Find where the given text appears and provide that cell's center as [X, Y] coordinate. 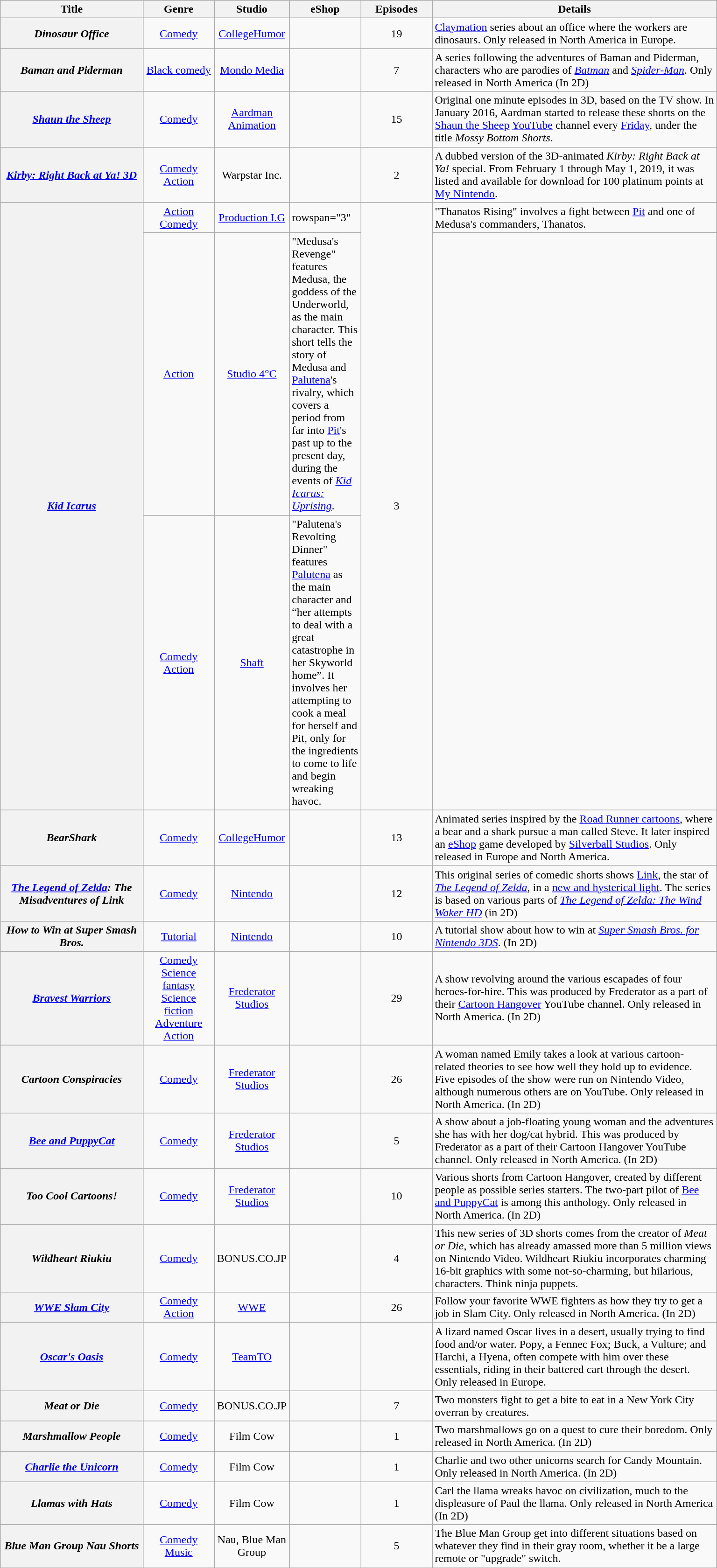
Charlie and two other unicorns search for Candy Mountain. Only released in North America. (In 2D) [574, 1467]
Baman and Piderman [72, 70]
A series following the adventures of Baman and Piderman, characters who are parodies of Batman and Spider-Man. Only released in North America (In 2D) [574, 70]
12 [397, 893]
The Blue Man Group get into different situations based on whatever they find in their gray room, whether it be a large remote or "upgrade" switch. [574, 1546]
Episodes [397, 9]
Marshmallow People [72, 1436]
rowspan="3" [325, 217]
Meat or Die [72, 1406]
Oscar's Oasis [72, 1357]
Studio 4°C [252, 374]
WWE Slam City [72, 1307]
Blue Man Group Nau Shorts [72, 1546]
3 [397, 506]
WWE [252, 1307]
Llamas with Hats [72, 1503]
Charlie the Unicorn [72, 1467]
The Legend of Zelda: The Misadventures of Link [72, 893]
29 [397, 998]
Bravest Warriors [72, 998]
TeamTO [252, 1357]
Dinosaur Office [72, 34]
Studio [252, 9]
19 [397, 34]
Aardman Animation [252, 119]
ActionComedy [178, 217]
4 [397, 1258]
Two marshmallows go on a quest to cure their boredom. Only released in North America. (In 2D) [574, 1436]
Details [574, 9]
ComedyScience fantasyScience fictionAdventureAction [178, 998]
Mondo Media [252, 70]
Two monsters fight to get a bite to eat in a New York City overran by creatures. [574, 1406]
Title [72, 9]
"Thanatos Rising" involves a fight between Pit and one of Medusa's commanders, Thanatos. [574, 217]
eShop [325, 9]
Shaft [252, 662]
13 [397, 838]
Too Cool Cartoons! [72, 1196]
Wildheart Riukiu [72, 1258]
Action [178, 374]
A tutorial show about how to win at Super Smash Bros. for Nintendo 3DS. (In 2D) [574, 936]
Genre [178, 9]
Black comedy [178, 70]
Comedy Music [178, 1546]
2 [397, 174]
Claymation series about an office where the workers are dinosaurs. Only released in North America in Europe. [574, 34]
Kid Icarus [72, 506]
Production I.G [252, 217]
BearShark [72, 838]
How to Win at Super Smash Bros. [72, 936]
Cartoon Conspiracies [72, 1079]
Tutorial [178, 936]
Warpstar Inc. [252, 174]
Shaun the Sheep [72, 119]
Carl the llama wreaks havoc on civilization, much to the displeasure of Paul the llama. Only released in North America (In 2D) [574, 1503]
Nau, Blue Man Group [252, 1546]
Bee and PuppyCat [72, 1141]
Comedy Action [178, 1307]
15 [397, 119]
Follow your favorite WWE fighters as how they try to get a job in Slam City. Only released in North America. (In 2D) [574, 1307]
Kirby: Right Back at Ya! 3D [72, 174]
